For the text-containing cell, return its midpoint in (x, y) coordinate format. 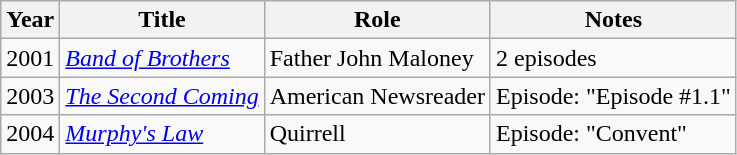
Quirrell (377, 134)
Band of Brothers (162, 58)
Episode: "Convent" (613, 134)
Notes (613, 20)
The Second Coming (162, 96)
2 episodes (613, 58)
Episode: "Episode #1.1" (613, 96)
Murphy's Law (162, 134)
Role (377, 20)
Father John Maloney (377, 58)
2001 (30, 58)
2003 (30, 96)
Title (162, 20)
2004 (30, 134)
Year (30, 20)
American Newsreader (377, 96)
